Output the [X, Y] coordinate of the center of the cell containing the given text.  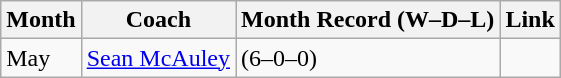
Month Record (W–D–L) [368, 20]
Sean McAuley [158, 58]
Month [41, 20]
Link [530, 20]
(6–0–0) [368, 58]
Coach [158, 20]
May [41, 58]
